Extract the (X, Y) coordinate from the center of the cell holding the provided text.  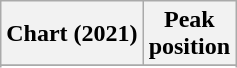
Peakposition (189, 34)
Chart (2021) (72, 34)
